Locate the cell with the specified text and output its [x, y] center coordinate. 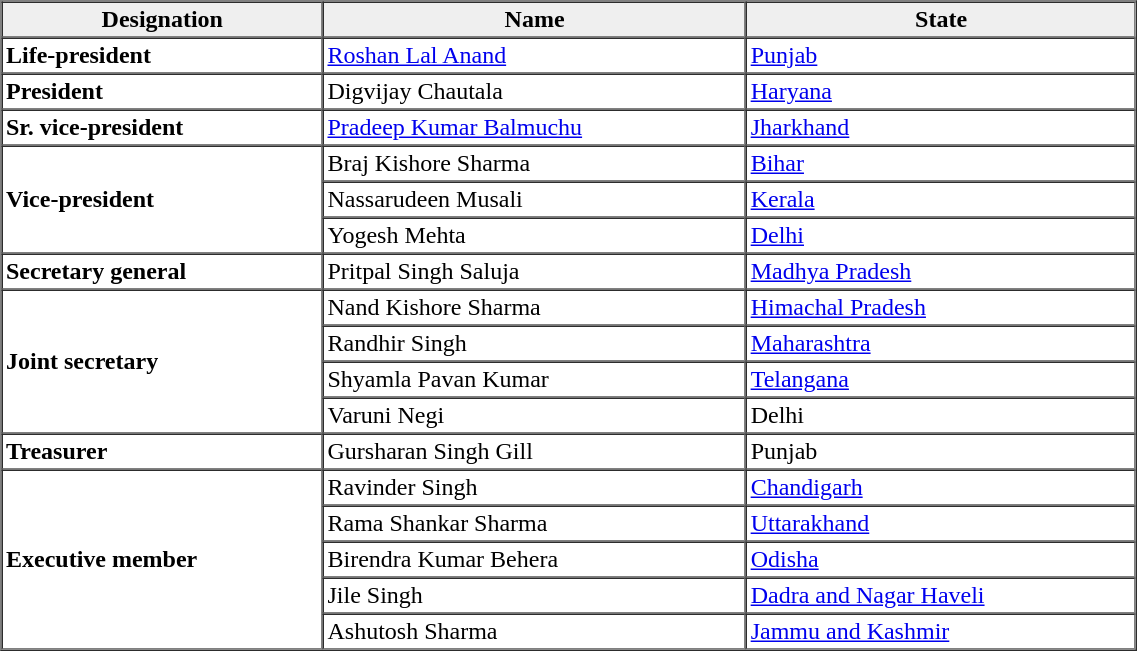
Name [534, 20]
Haryana [941, 92]
Jharkhand [941, 128]
Bihar [941, 164]
Designation [162, 20]
Vice-president [162, 200]
Sr. vice-president [162, 128]
President [162, 92]
Gursharan Singh Gill [534, 452]
Secretary general [162, 272]
Varuni Negi [534, 416]
Ashutosh Sharma [534, 632]
Nassarudeen Musali [534, 200]
Randhir Singh [534, 344]
Odisha [941, 560]
Chandigarh [941, 488]
Birendra Kumar Behera [534, 560]
Shyamla Pavan Kumar [534, 380]
Uttarakhand [941, 524]
Telangana [941, 380]
Life-president [162, 56]
Treasurer [162, 452]
Jammu and Kashmir [941, 632]
Pradeep Kumar Balmuchu [534, 128]
Yogesh Mehta [534, 236]
Executive member [162, 560]
Nand Kishore Sharma [534, 308]
Braj Kishore Sharma [534, 164]
Kerala [941, 200]
Maharashtra [941, 344]
Roshan Lal Anand [534, 56]
Madhya Pradesh [941, 272]
Himachal Pradesh [941, 308]
Rama Shankar Sharma [534, 524]
Joint secretary [162, 362]
Digvijay Chautala [534, 92]
Dadra and Nagar Haveli [941, 596]
State [941, 20]
Ravinder Singh [534, 488]
Pritpal Singh Saluja [534, 272]
Jile Singh [534, 596]
